Locate the cell with the specified text and output its (X, Y) center coordinate. 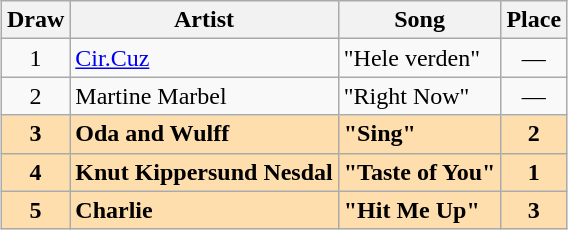
Place (534, 20)
Song (420, 20)
Oda and Wulff (204, 134)
Cir.Cuz (204, 58)
Draw (35, 20)
Charlie (204, 210)
4 (35, 172)
"Taste of You" (420, 172)
"Hele verden" (420, 58)
Artist (204, 20)
"Hit Me Up" (420, 210)
"Right Now" (420, 96)
Martine Marbel (204, 96)
5 (35, 210)
"Sing" (420, 134)
Knut Kippersund Nesdal (204, 172)
